Provide the [x, y] coordinate of the cell's center where the given text is located.  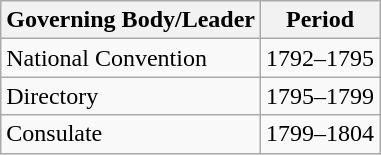
1799–1804 [320, 134]
1795–1799 [320, 96]
Period [320, 20]
1792–1795 [320, 58]
Consulate [131, 134]
National Convention [131, 58]
Governing Body/Leader [131, 20]
Directory [131, 96]
